Identify which cell holds the provided text, then report its (X, Y) central coordinate. 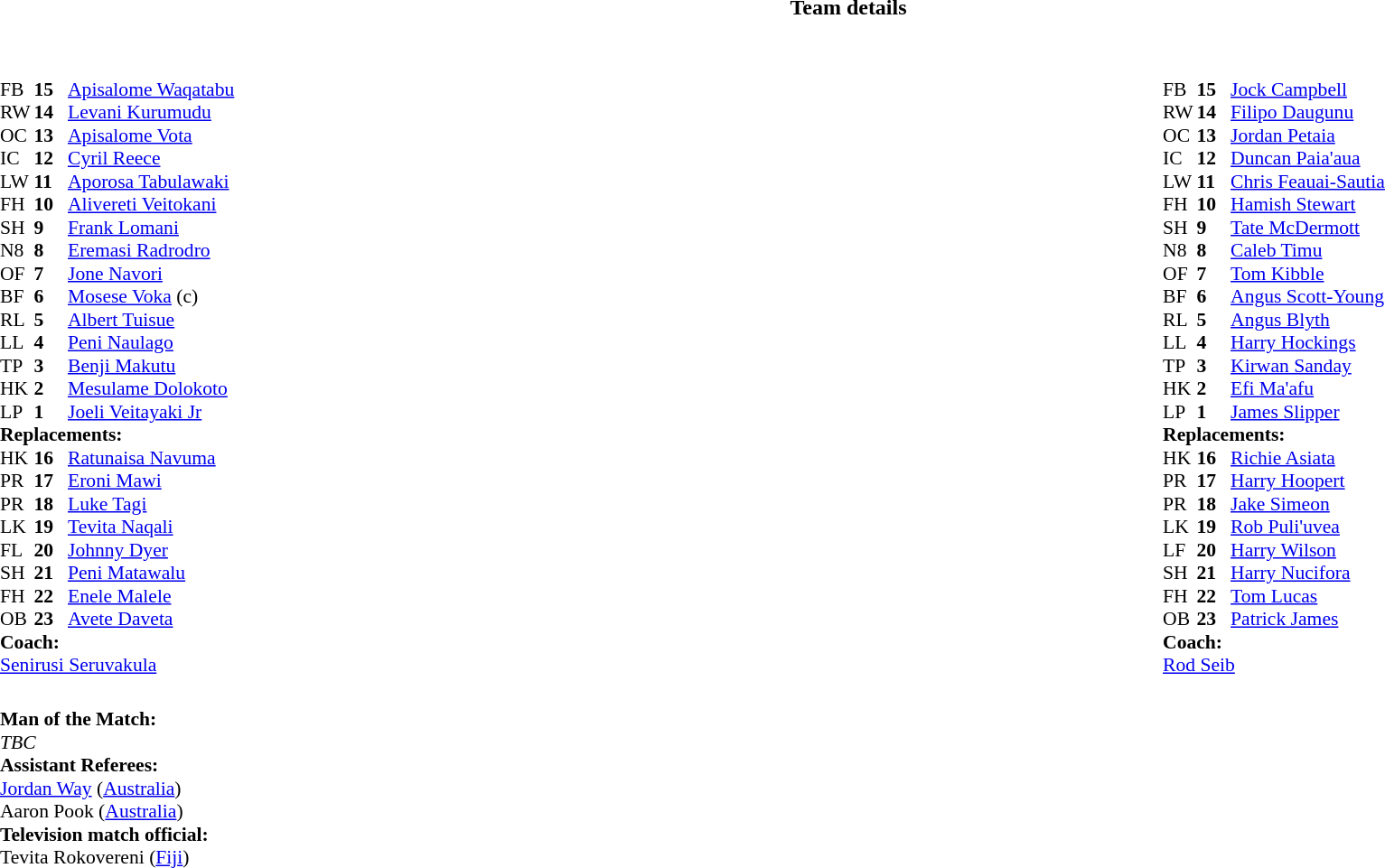
Peni Matawalu (151, 574)
Duncan Paia'aua (1308, 158)
Harry Hoopert (1308, 481)
Aporosa Tabulawaki (151, 182)
Filipo Daugunu (1308, 113)
Enele Malele (151, 596)
Avete Daveta (151, 619)
Eroni Mawi (151, 481)
Jock Campbell (1308, 89)
Chris Feauai-Sautia (1308, 182)
Senirusi Seruvakula (117, 666)
Jordan Petaia (1308, 135)
Rod Seib (1274, 666)
Joeli Veitayaki Jr (151, 412)
Alivereti Veitokani (151, 205)
Angus Blyth (1308, 320)
Johnny Dyer (151, 550)
Luke Tagi (151, 504)
Peni Naulago (151, 342)
Efi Ma'afu (1308, 389)
Harry Wilson (1308, 550)
FL (17, 550)
Kirwan Sanday (1308, 366)
Albert Tuisue (151, 320)
Tate McDermott (1308, 228)
Richie Asiata (1308, 458)
Levani Kurumudu (151, 113)
Rob Puli'uvea (1308, 527)
Mesulame Dolokoto (151, 389)
Jone Navori (151, 274)
Mosese Voka (c) (151, 297)
Harry Nucifora (1308, 574)
Eremasi Radrodro (151, 250)
Ratunaisa Navuma (151, 458)
Patrick James (1308, 619)
Frank Lomani (151, 228)
LF (1180, 550)
Cyril Reece (151, 158)
Apisalome Waqatabu (151, 89)
Harry Hockings (1308, 342)
Jake Simeon (1308, 504)
James Slipper (1308, 412)
Benji Makutu (151, 366)
Apisalome Vota (151, 135)
Caleb Timu (1308, 250)
Tom Kibble (1308, 274)
Tom Lucas (1308, 596)
Tevita Naqali (151, 527)
Hamish Stewart (1308, 205)
Angus Scott-Young (1308, 297)
